Search for the cell housing the specified text and yield its (X, Y) center coordinate. 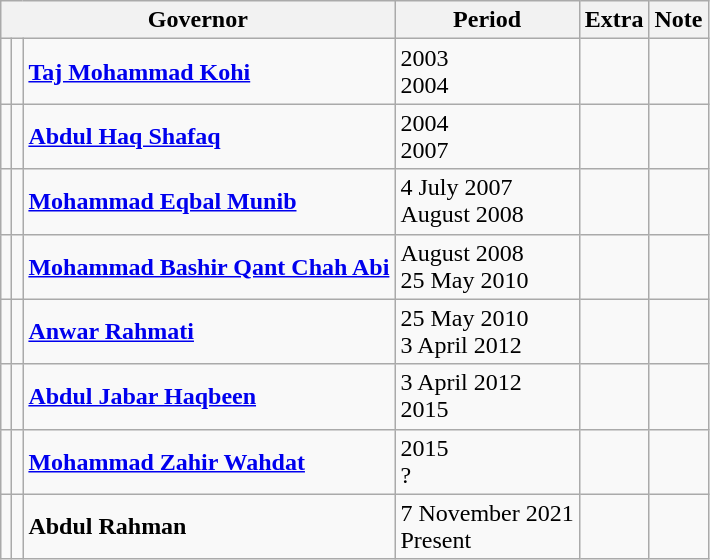
2015 ? (487, 462)
4 July 2007 August 2008 (487, 202)
2003 2004 (487, 72)
Note (678, 20)
Abdul Rahman (209, 526)
25 May 2010 3 April 2012 (487, 332)
Governor (198, 20)
Abdul Haq Shafaq (209, 136)
2004 2007 (487, 136)
Anwar Rahmati (209, 332)
Extra (614, 20)
August 2008 25 May 2010 (487, 266)
Mohammad Eqbal Munib (209, 202)
Abdul Jabar Haqbeen (209, 396)
7 November 2021 Present (487, 526)
3 April 2012 2015 (487, 396)
Mohammad Bashir Qant Chah Abi (209, 266)
Period (487, 20)
Taj Mohammad Kohi (209, 72)
Mohammad Zahir Wahdat (209, 462)
